Return [X, Y] of the center of cell containing provided text 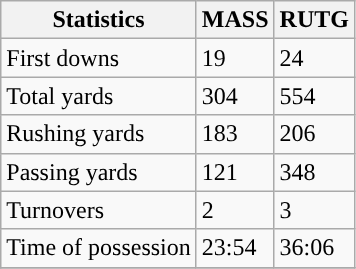
36:06 [314, 248]
Turnovers [99, 210]
19 [235, 58]
Passing yards [99, 172]
3 [314, 210]
RUTG [314, 20]
121 [235, 172]
Time of possession [99, 248]
Statistics [99, 20]
554 [314, 96]
348 [314, 172]
304 [235, 96]
24 [314, 58]
First downs [99, 58]
Rushing yards [99, 134]
23:54 [235, 248]
206 [314, 134]
2 [235, 210]
MASS [235, 20]
183 [235, 134]
Total yards [99, 96]
